Determine the [X, Y] coordinate at the center of the cell enclosing the given text.  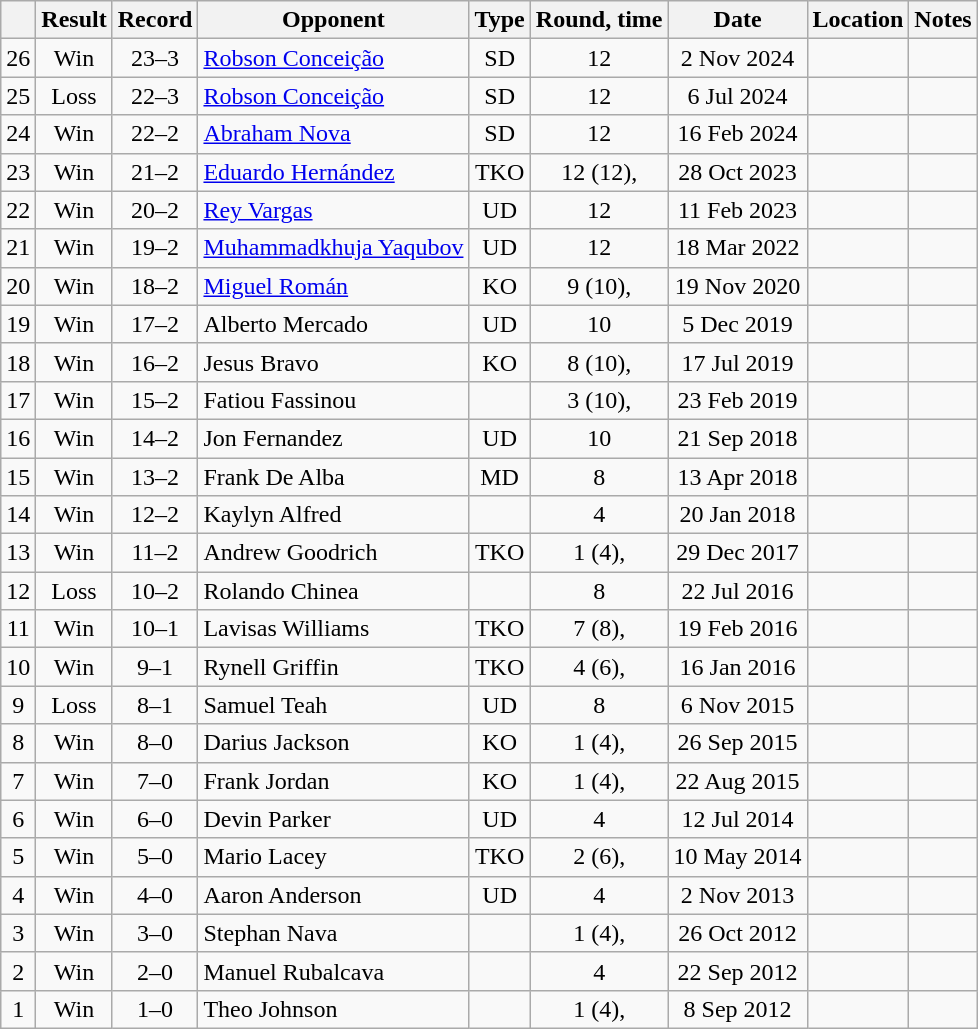
11 Feb 2023 [738, 210]
7–0 [155, 781]
5 [18, 857]
MD [500, 477]
Round, time [599, 20]
5 Dec 2019 [738, 324]
Abraham Nova [334, 134]
2–0 [155, 971]
15–2 [155, 400]
Opponent [334, 20]
23 Feb 2019 [738, 400]
21–2 [155, 172]
2 (6), [599, 857]
21 [18, 248]
21 Sep 2018 [738, 438]
16 Feb 2024 [738, 134]
8–1 [155, 705]
Samuel Teah [334, 705]
26 Oct 2012 [738, 933]
Stephan Nava [334, 933]
15 [18, 477]
19 [18, 324]
14 [18, 515]
19 Feb 2016 [738, 629]
1–0 [155, 1009]
Andrew Goodrich [334, 553]
Rynell Griffin [334, 667]
22 Jul 2016 [738, 591]
Rolando Chinea [334, 591]
Fatiou Fassinou [334, 400]
6 Nov 2015 [738, 705]
Manuel Rubalcava [334, 971]
22 Sep 2012 [738, 971]
10–2 [155, 591]
Location [858, 20]
24 [18, 134]
Muhammadkhuja Yaqubov [334, 248]
Aaron Anderson [334, 895]
18–2 [155, 286]
Kaylyn Alfred [334, 515]
19 Nov 2020 [738, 286]
7 (8), [599, 629]
17–2 [155, 324]
10–1 [155, 629]
20 [18, 286]
Frank Jordan [334, 781]
22–2 [155, 134]
17 Jul 2019 [738, 362]
9 [18, 705]
11 [18, 629]
8–0 [155, 743]
Result [74, 20]
6–0 [155, 819]
12–2 [155, 515]
2 Nov 2013 [738, 895]
20–2 [155, 210]
Notes [943, 20]
Eduardo Hernández [334, 172]
4 (6), [599, 667]
9 (10), [599, 286]
10 May 2014 [738, 857]
Lavisas Williams [334, 629]
20 Jan 2018 [738, 515]
9–1 [155, 667]
29 Dec 2017 [738, 553]
Theo Johnson [334, 1009]
Miguel Román [334, 286]
18 Mar 2022 [738, 248]
Darius Jackson [334, 743]
22–3 [155, 96]
2 Nov 2024 [738, 58]
6 Jul 2024 [738, 96]
12 Jul 2014 [738, 819]
16 [18, 438]
23 [18, 172]
Frank De Alba [334, 477]
13–2 [155, 477]
3 [18, 933]
23–3 [155, 58]
8 Sep 2012 [738, 1009]
3–0 [155, 933]
17 [18, 400]
14–2 [155, 438]
16–2 [155, 362]
13 [18, 553]
Alberto Mercado [334, 324]
Mario Lacey [334, 857]
Type [500, 20]
Record [155, 20]
Rey Vargas [334, 210]
11–2 [155, 553]
2 [18, 971]
Jon Fernandez [334, 438]
22 [18, 210]
Date [738, 20]
4–0 [155, 895]
22 Aug 2015 [738, 781]
6 [18, 819]
13 Apr 2018 [738, 477]
8 (10), [599, 362]
16 Jan 2016 [738, 667]
19–2 [155, 248]
12 (12), [599, 172]
5–0 [155, 857]
7 [18, 781]
Jesus Bravo [334, 362]
26 Sep 2015 [738, 743]
28 Oct 2023 [738, 172]
3 (10), [599, 400]
26 [18, 58]
Devin Parker [334, 819]
18 [18, 362]
1 [18, 1009]
25 [18, 96]
